Provide the (x, y) coordinate of the cell's center where the given text is located.  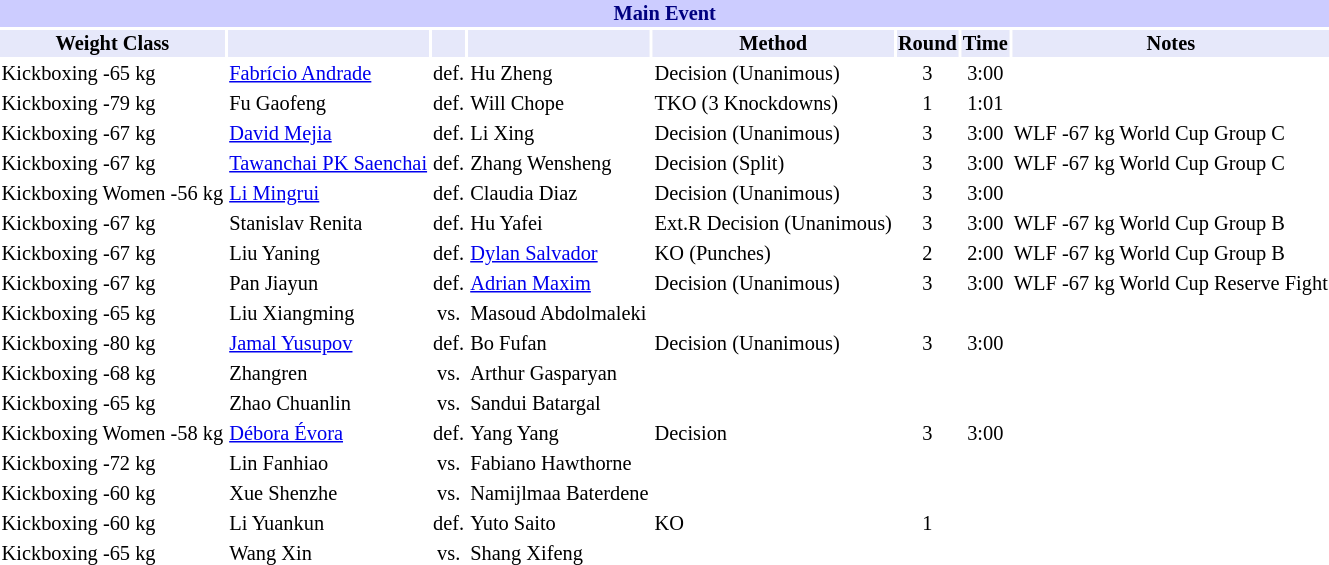
2:00 (985, 254)
2 (927, 254)
Kickboxing Women -58 kg (112, 434)
Kickboxing -72 kg (112, 464)
Claudia Diaz (560, 194)
Xue Shenzhe (328, 494)
Kickboxing Women -56 kg (112, 194)
Adrian Maxim (560, 284)
Fabiano Hawthorne (560, 464)
Zhang Wensheng (560, 164)
Kickboxing -79 kg (112, 104)
Namijlmaa Baterdene (560, 494)
Hu Zheng (560, 74)
Tawanchai PK Saenchai (328, 164)
KO (Punches) (773, 254)
Round (927, 44)
Sandui Batargal (560, 404)
Li Xing (560, 134)
TKO (3 Knockdowns) (773, 104)
Dylan Salvador (560, 254)
Ext.R Decision (Unanimous) (773, 224)
Pan Jiayun (328, 284)
Débora Évora (328, 434)
Fabrício Andrade (328, 74)
Li Mingrui (328, 194)
Liu Xiangming (328, 314)
Will Chope (560, 104)
Yuto Saito (560, 524)
Method (773, 44)
Li Yuankun (328, 524)
Lin Fanhiao (328, 464)
Notes (1170, 44)
Arthur Gasparyan (560, 374)
Bo Fufan (560, 344)
Main Event (664, 14)
Jamal Yusupov (328, 344)
Kickboxing -80 kg (112, 344)
Hu Yafei (560, 224)
Kickboxing -68 kg (112, 374)
Yang Yang (560, 434)
Masoud Abdolmaleki (560, 314)
Zhao Chuanlin (328, 404)
Decision (773, 434)
Liu Yaning (328, 254)
Fu Gaofeng (328, 104)
Time (985, 44)
1:01 (985, 104)
KO (773, 524)
David Mejia (328, 134)
Decision (Split) (773, 164)
Weight Class (112, 44)
WLF -67 kg World Cup Reserve Fight (1170, 284)
Zhangren (328, 374)
Stanislav Renita (328, 224)
